Detect which cell encompasses the target text, then output its [X, Y] center coordinate. 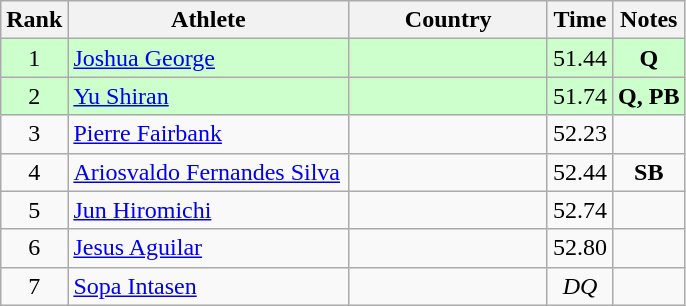
Rank [34, 20]
2 [34, 96]
52.74 [580, 210]
52.80 [580, 248]
3 [34, 134]
SB [649, 172]
Q [649, 58]
1 [34, 58]
52.44 [580, 172]
Notes [649, 20]
4 [34, 172]
Yu Shiran [208, 96]
Country [448, 20]
Q, PB [649, 96]
Time [580, 20]
5 [34, 210]
DQ [580, 286]
7 [34, 286]
51.74 [580, 96]
Jesus Aguilar [208, 248]
6 [34, 248]
Sopa Intasen [208, 286]
51.44 [580, 58]
Athlete [208, 20]
Jun Hiromichi [208, 210]
Pierre Fairbank [208, 134]
Joshua George [208, 58]
Ariosvaldo Fernandes Silva [208, 172]
52.23 [580, 134]
